Extract the (x, y) coordinate from the center of the cell holding the provided text.  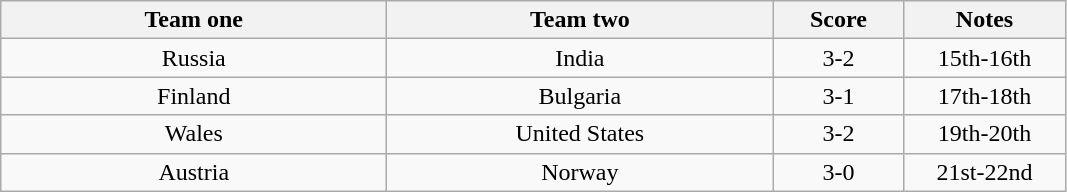
Finland (194, 96)
3-0 (838, 172)
Norway (580, 172)
Team two (580, 20)
3-1 (838, 96)
Team one (194, 20)
United States (580, 134)
Score (838, 20)
19th-20th (984, 134)
India (580, 58)
15th-16th (984, 58)
21st-22nd (984, 172)
Russia (194, 58)
Notes (984, 20)
Bulgaria (580, 96)
Wales (194, 134)
17th-18th (984, 96)
Austria (194, 172)
